Output the (x, y) coordinate of the center of the cell containing the given text.  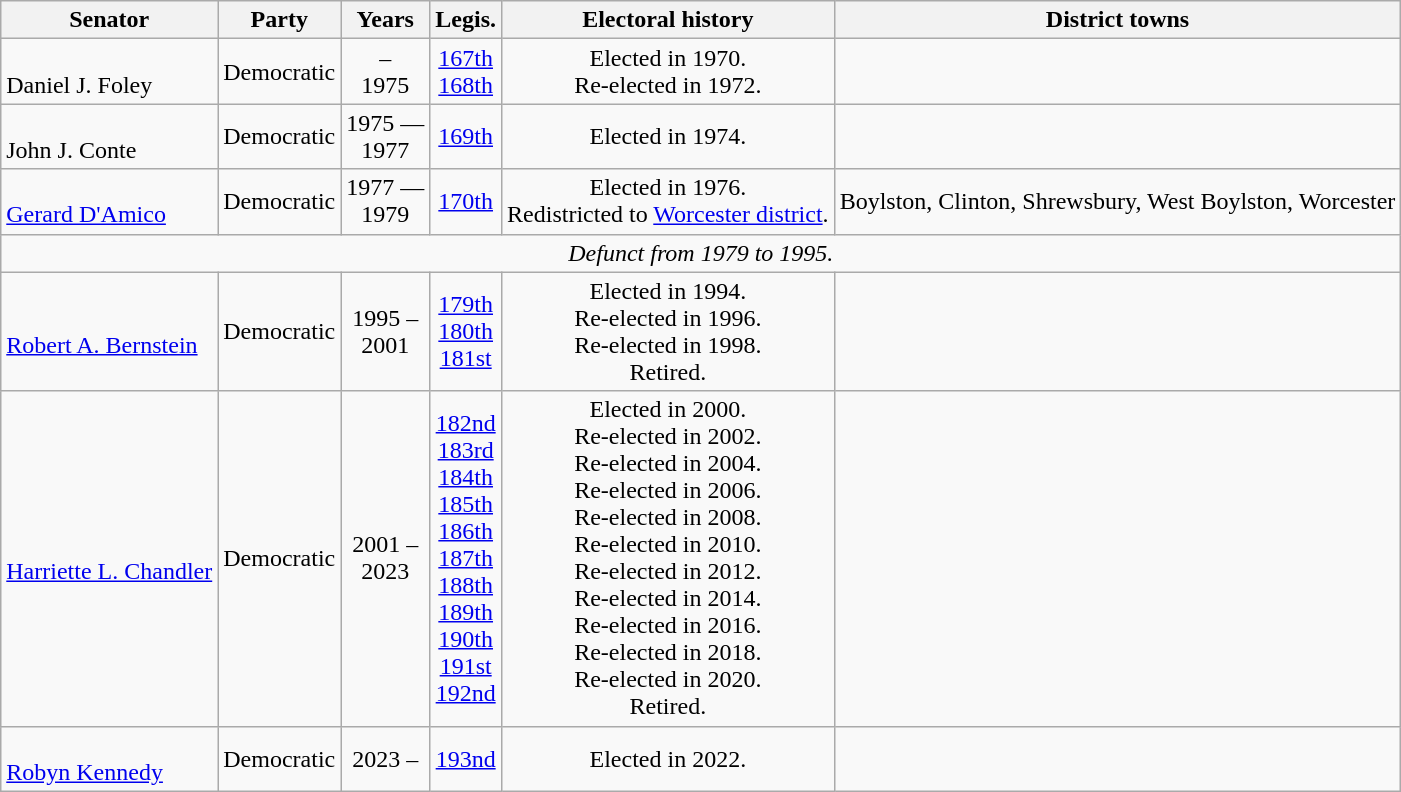
167th168th (466, 72)
Daniel J. Foley (110, 72)
Years (386, 20)
Harriette L. Chandler (110, 558)
Electoral history (668, 20)
Robert A. Bernstein (110, 332)
District towns (1118, 20)
Elected in 1970.Re-elected in 1972. (668, 72)
Party (280, 20)
1977 —1979 (386, 202)
179th180th181st (466, 332)
–1975 (386, 72)
John J. Conte (110, 136)
169th (466, 136)
193nd (466, 758)
Elected in 1994.Re-elected in 1996.Re-elected in 1998.Retired. (668, 332)
Elected in 1976.Redistricted to Worcester district. (668, 202)
Boylston, Clinton, Shrewsbury, West Boylston, Worcester (1118, 202)
1995 –2001 (386, 332)
Elected in 1974. (668, 136)
Legis. (466, 20)
Senator (110, 20)
Defunct from 1979 to 1995. (701, 253)
2001 –2023 (386, 558)
1975 —1977 (386, 136)
170th (466, 202)
Elected in 2022. (668, 758)
182nd183rd184th185th186th187th188th189th190th191st192nd (466, 558)
2023 – (386, 758)
Robyn Kennedy (110, 758)
Gerard D'Amico (110, 202)
